Scan for the cell matching the given text and deliver its (X, Y) coordinate at center. 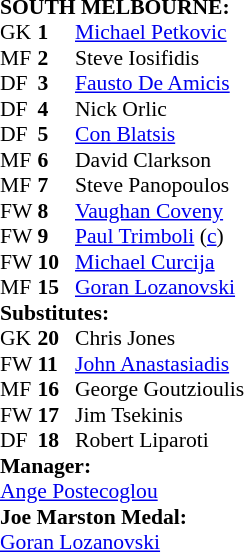
Nick Orlic (160, 109)
10 (57, 262)
6 (57, 160)
1 (57, 33)
Michael Petkovic (160, 33)
17 (57, 415)
Michael Curcija (160, 262)
8 (57, 211)
Fausto De Amicis (160, 83)
Chris Jones (160, 339)
20 (57, 339)
Steve Panopoulos (160, 185)
Goran Lozanovski (160, 287)
Ange Postecoglou (122, 491)
John Anastasiadis (160, 364)
Substitutes: (122, 313)
Con Blatsis (160, 135)
7 (57, 185)
2 (57, 58)
Joe Marston Medal: (122, 517)
4 (57, 109)
9 (57, 237)
5 (57, 135)
Robert Liparoti (160, 441)
16 (57, 389)
George Goutzioulis (160, 389)
Vaughan Coveny (160, 211)
18 (57, 441)
Paul Trimboli (c) (160, 237)
Manager: (122, 466)
David Clarkson (160, 160)
15 (57, 287)
3 (57, 83)
11 (57, 364)
Steve Iosifidis (160, 58)
Jim Tsekinis (160, 415)
